Scan for the cell matching the given text and deliver its (X, Y) coordinate at center. 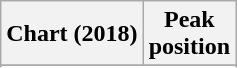
Chart (2018) (72, 34)
Peakposition (189, 34)
